Capture the cell that displays the provided text and extract its (X, Y) central coordinate. 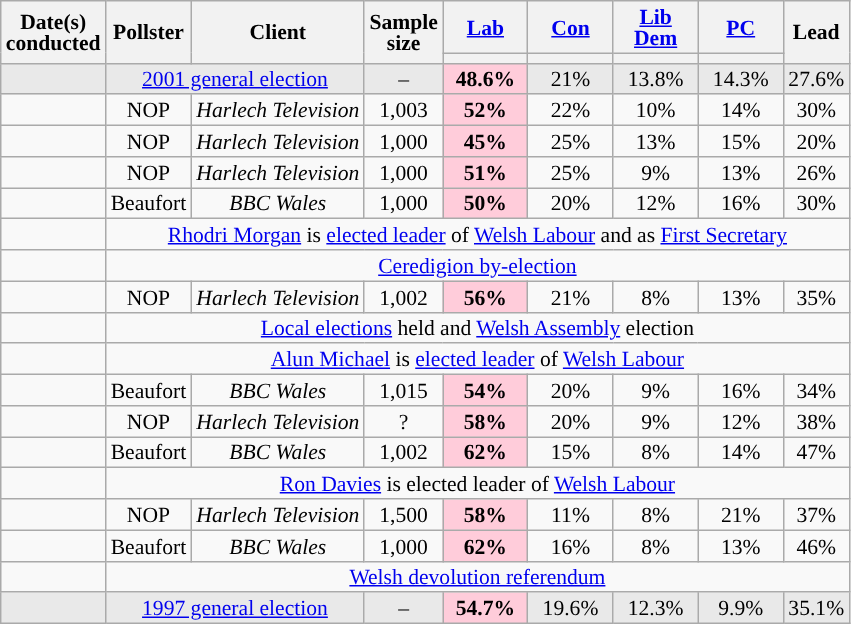
? (403, 422)
Lab (486, 27)
56% (486, 296)
PC (740, 27)
Local elections held and Welsh Assembly election (478, 328)
13.8% (656, 78)
47% (816, 452)
37% (816, 514)
14.3% (740, 78)
22% (570, 110)
1,015 (403, 390)
Ron Davies is elected leader of Welsh Labour (478, 484)
Lib Dem (656, 27)
Welsh devolution referendum (478, 576)
1,500 (403, 514)
50% (486, 204)
38% (816, 422)
19.6% (570, 608)
52% (486, 110)
35.1% (816, 608)
45% (486, 142)
54.7% (486, 608)
2001 general election (236, 78)
Pollster (149, 32)
10% (656, 110)
54% (486, 390)
Client (278, 32)
35% (816, 296)
Rhodri Morgan is elected leader of Welsh Labour and as First Secretary (478, 234)
51% (486, 172)
1997 general election (236, 608)
Samplesize (403, 32)
Con (570, 27)
Ceredigion by-election (478, 266)
34% (816, 390)
12.3% (656, 608)
9.9% (740, 608)
46% (816, 546)
11% (570, 514)
26% (816, 172)
48.6% (486, 78)
Date(s)conducted (54, 32)
27.6% (816, 78)
Lead (816, 32)
Alun Michael is elected leader of Welsh Labour (478, 360)
1,003 (403, 110)
